Return the [X, Y] coordinate for the center point of the cell that contains the specified text.  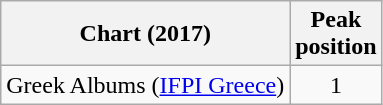
Chart (2017) [146, 34]
1 [336, 85]
Peakposition [336, 34]
Greek Albums (IFPI Greece) [146, 85]
